Return the [x, y] coordinate for the center point of the cell that contains the specified text.  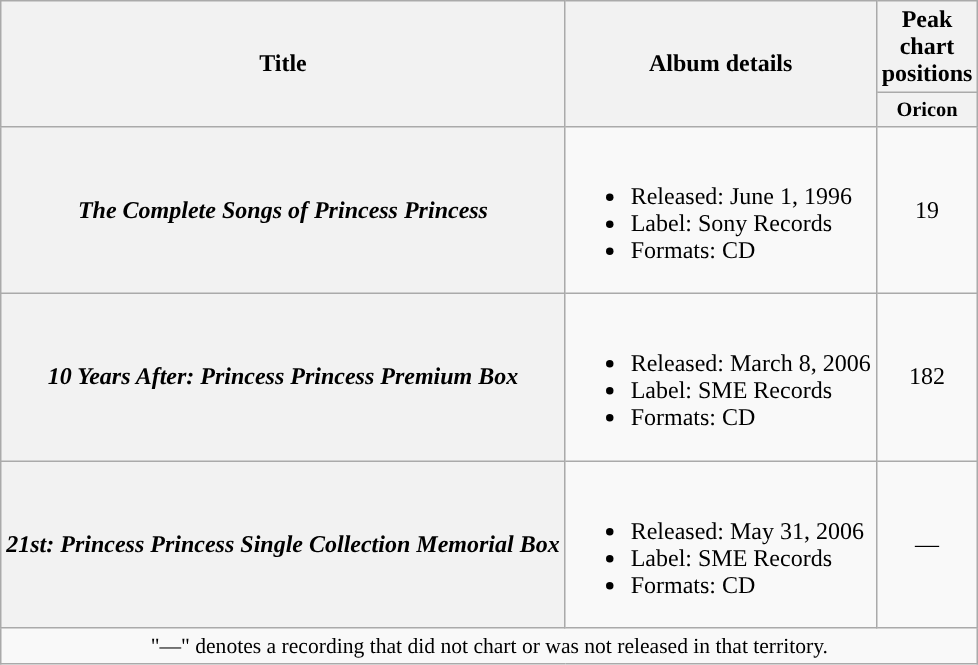
182 [927, 378]
Released: May 31, 2006Label: SME RecordsFormats: CD [720, 544]
— [927, 544]
Album details [720, 64]
10 Years After: Princess Princess Premium Box [283, 378]
The Complete Songs of Princess Princess [283, 210]
Oricon [927, 110]
"—" denotes a recording that did not chart or was not released in that territory. [490, 646]
Released: June 1, 1996Label: Sony RecordsFormats: CD [720, 210]
19 [927, 210]
Peak chart positions [927, 47]
Title [283, 64]
21st: Princess Princess Single Collection Memorial Box [283, 544]
Released: March 8, 2006Label: SME RecordsFormats: CD [720, 378]
